Scan for the cell matching the given text and deliver its [x, y] coordinate at center. 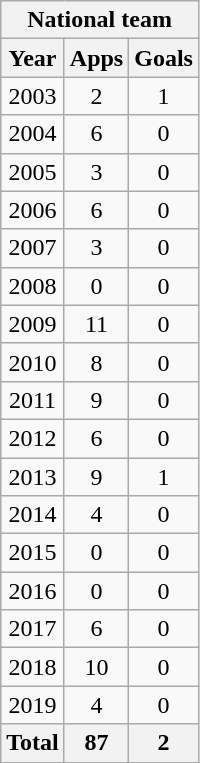
2007 [33, 248]
2005 [33, 172]
2009 [33, 324]
2018 [33, 667]
Year [33, 58]
87 [96, 743]
2016 [33, 591]
2003 [33, 96]
2014 [33, 515]
8 [96, 362]
2012 [33, 438]
2010 [33, 362]
2015 [33, 553]
2013 [33, 477]
Goals [164, 58]
2008 [33, 286]
10 [96, 667]
2006 [33, 210]
Total [33, 743]
2011 [33, 400]
National team [100, 20]
2004 [33, 134]
11 [96, 324]
2019 [33, 705]
Apps [96, 58]
2017 [33, 629]
